Extract the [x, y] coordinate from the center of the cell holding the provided text.  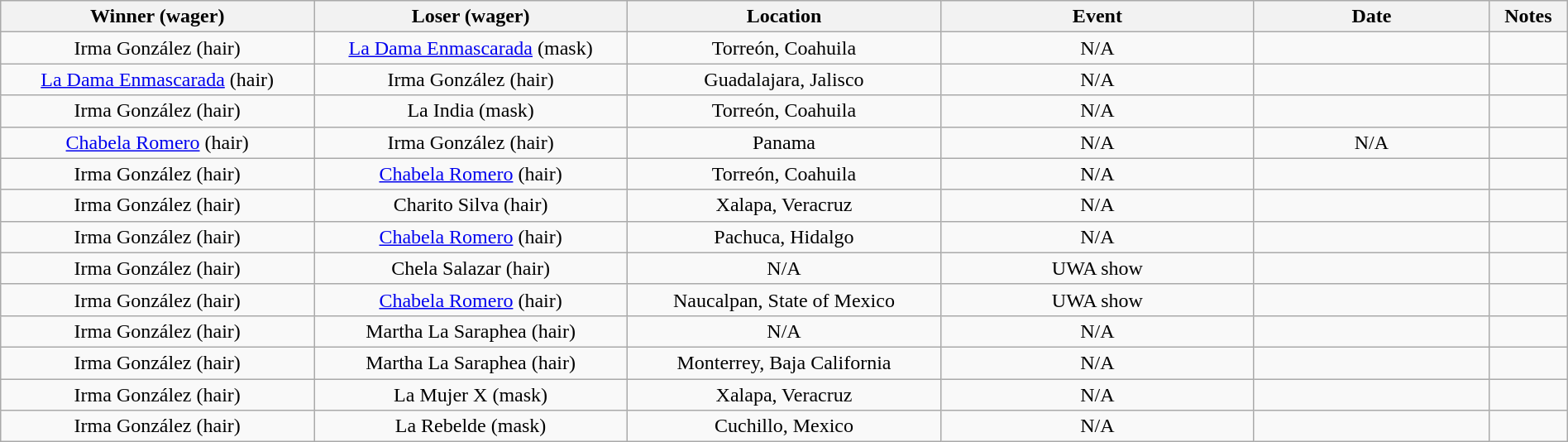
Winner (wager) [157, 17]
Chela Salazar (hair) [471, 268]
Event [1097, 17]
La Rebelde (mask) [471, 426]
Loser (wager) [471, 17]
Cuchillo, Mexico [784, 426]
Guadalajara, Jalisco [784, 79]
La India (mask) [471, 111]
Charito Silva (hair) [471, 205]
Panama [784, 142]
Naucalpan, State of Mexico [784, 300]
Pachuca, Hidalgo [784, 237]
La Dama Enmascarada (mask) [471, 48]
Monterrey, Baja California [784, 363]
La Mujer X (mask) [471, 395]
Location [784, 17]
La Dama Enmascarada (hair) [157, 79]
Date [1371, 17]
Notes [1528, 17]
